Locate the cell with the specified text and output its (x, y) center coordinate. 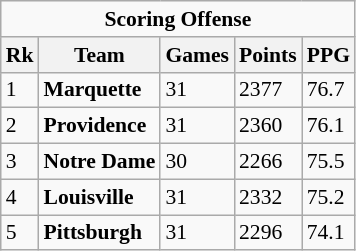
2296 (268, 233)
3 (20, 162)
76.1 (328, 126)
Team (99, 55)
2266 (268, 162)
PPG (328, 55)
74.1 (328, 233)
2 (20, 126)
Scoring Offense (178, 19)
75.2 (328, 197)
75.5 (328, 162)
1 (20, 90)
Rk (20, 55)
76.7 (328, 90)
Marquette (99, 90)
2360 (268, 126)
Louisville (99, 197)
30 (197, 162)
Providence (99, 126)
2332 (268, 197)
5 (20, 233)
Games (197, 55)
Pittsburgh (99, 233)
4 (20, 197)
Notre Dame (99, 162)
2377 (268, 90)
Points (268, 55)
